For the text-containing cell, return its midpoint in (X, Y) coordinate format. 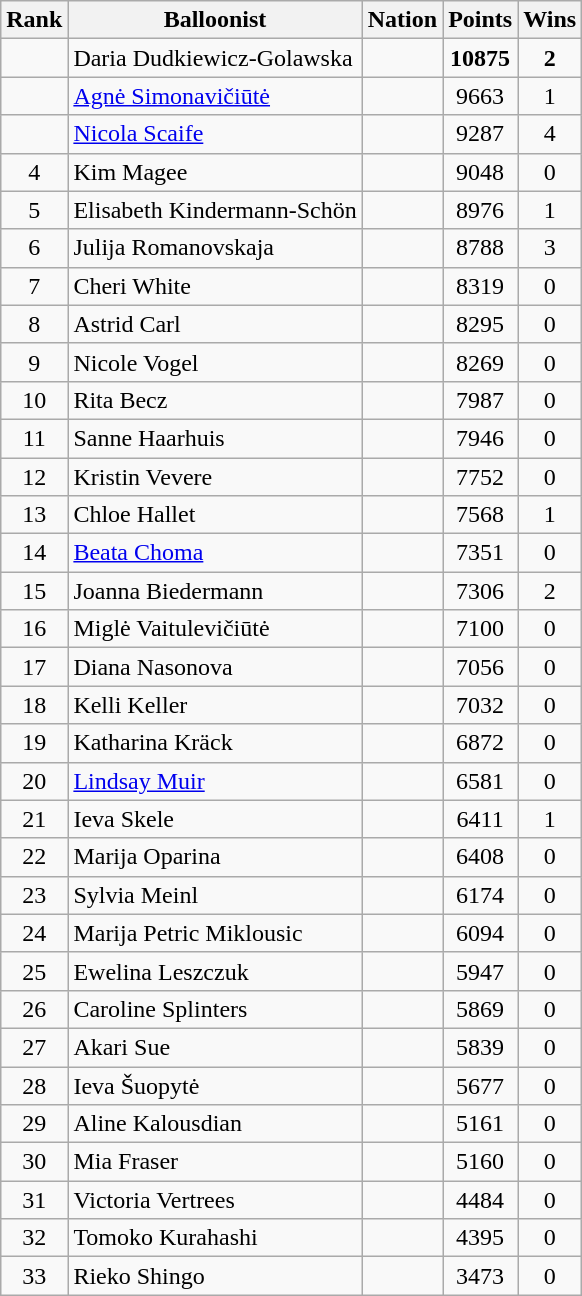
7752 (480, 477)
4484 (480, 1200)
19 (34, 743)
22 (34, 857)
13 (34, 515)
Diana Nasonova (215, 667)
Aline Kalousdian (215, 1124)
7306 (480, 591)
Rita Becz (215, 400)
29 (34, 1124)
27 (34, 1047)
Agnė Simonavičiūtė (215, 96)
5869 (480, 1009)
Caroline Splinters (215, 1009)
6411 (480, 819)
Nation (402, 20)
6174 (480, 895)
8 (34, 324)
10875 (480, 58)
Tomoko Kurahashi (215, 1238)
Miglė Vaitulevičiūtė (215, 629)
5 (34, 210)
8269 (480, 362)
31 (34, 1200)
10 (34, 400)
Sylvia Meinl (215, 895)
Katharina Kräck (215, 743)
21 (34, 819)
Sanne Haarhuis (215, 438)
5947 (480, 971)
7056 (480, 667)
7 (34, 286)
Kelli Keller (215, 705)
Elisabeth Kindermann-Schön (215, 210)
3473 (480, 1276)
Rank (34, 20)
11 (34, 438)
6872 (480, 743)
15 (34, 591)
7100 (480, 629)
Points (480, 20)
Ieva Skele (215, 819)
8788 (480, 248)
23 (34, 895)
4395 (480, 1238)
Marija Petric Miklousic (215, 933)
6581 (480, 781)
26 (34, 1009)
Marija Oparina (215, 857)
28 (34, 1085)
Kim Magee (215, 172)
Ewelina Leszczuk (215, 971)
8295 (480, 324)
Victoria Vertrees (215, 1200)
5677 (480, 1085)
Mia Fraser (215, 1162)
32 (34, 1238)
Joanna Biedermann (215, 591)
Beata Choma (215, 553)
7568 (480, 515)
6094 (480, 933)
9663 (480, 96)
Balloonist (215, 20)
12 (34, 477)
Wins (550, 20)
3 (550, 248)
6 (34, 248)
Cheri White (215, 286)
7032 (480, 705)
Rieko Shingo (215, 1276)
Chloe Hallet (215, 515)
14 (34, 553)
Daria Dudkiewicz-Golawska (215, 58)
Nicola Scaife (215, 134)
Ieva Šuopytė (215, 1085)
Nicole Vogel (215, 362)
25 (34, 971)
17 (34, 667)
Astrid Carl (215, 324)
Lindsay Muir (215, 781)
5839 (480, 1047)
8976 (480, 210)
5161 (480, 1124)
18 (34, 705)
20 (34, 781)
7946 (480, 438)
16 (34, 629)
Akari Sue (215, 1047)
Julija Romanovskaja (215, 248)
Kristin Vevere (215, 477)
9287 (480, 134)
9 (34, 362)
8319 (480, 286)
33 (34, 1276)
6408 (480, 857)
24 (34, 933)
30 (34, 1162)
7987 (480, 400)
7351 (480, 553)
5160 (480, 1162)
9048 (480, 172)
